Pinpoint the cell where the given text exists, returning its [x, y] midpoint coordinate. 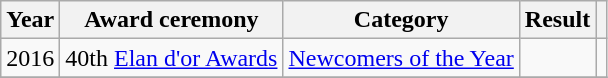
Award ceremony [172, 20]
Newcomers of the Year [401, 58]
2016 [30, 58]
Result [557, 20]
40th Elan d'or Awards [172, 58]
Year [30, 20]
Category [401, 20]
